Identify which cell holds the provided text, then report its [X, Y] central coordinate. 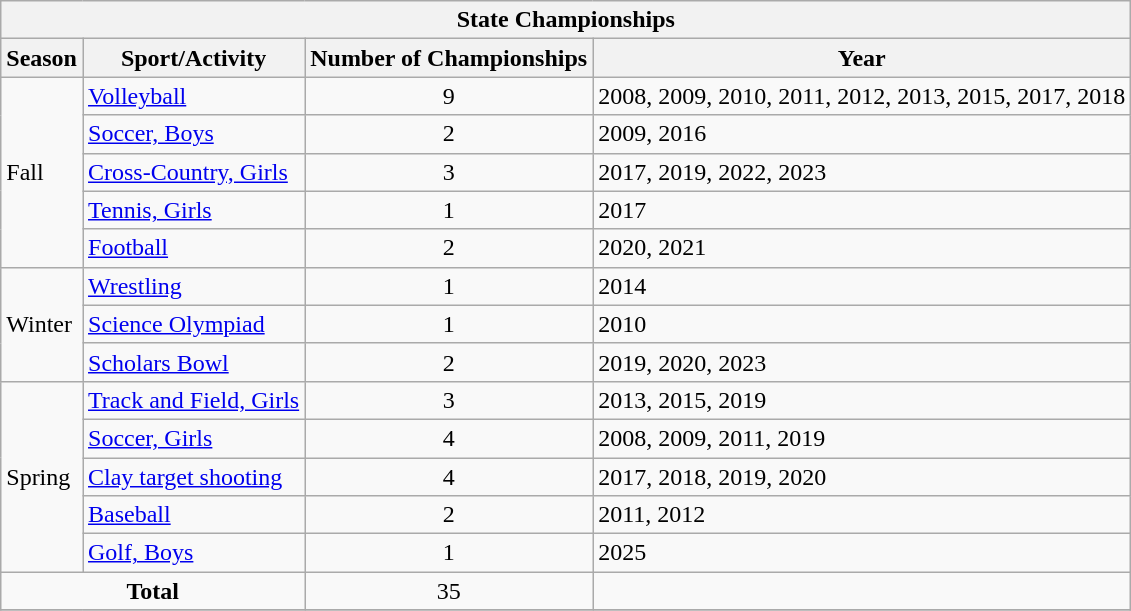
35 [449, 591]
Baseball [193, 515]
2014 [862, 286]
2008, 2009, 2010, 2011, 2012, 2013, 2015, 2017, 2018 [862, 96]
Spring [42, 476]
Number of Championships [449, 58]
Science Olympiad [193, 324]
Fall [42, 172]
9 [449, 96]
Football [193, 248]
Clay target shooting [193, 477]
2008, 2009, 2011, 2019 [862, 438]
2017, 2018, 2019, 2020 [862, 477]
Track and Field, Girls [193, 400]
Winter [42, 324]
2013, 2015, 2019 [862, 400]
2009, 2016 [862, 134]
Year [862, 58]
Soccer, Girls [193, 438]
Season [42, 58]
2017 [862, 210]
State Championships [566, 20]
2025 [862, 553]
Wrestling [193, 286]
Scholars Bowl [193, 362]
Tennis, Girls [193, 210]
2017, 2019, 2022, 2023 [862, 172]
Sport/Activity [193, 58]
2010 [862, 324]
Total [153, 591]
Cross-Country, Girls [193, 172]
2011, 2012 [862, 515]
Golf, Boys [193, 553]
2019, 2020, 2023 [862, 362]
Soccer, Boys [193, 134]
Volleyball [193, 96]
2020, 2021 [862, 248]
